Detect which cell encompasses the target text, then output its [x, y] center coordinate. 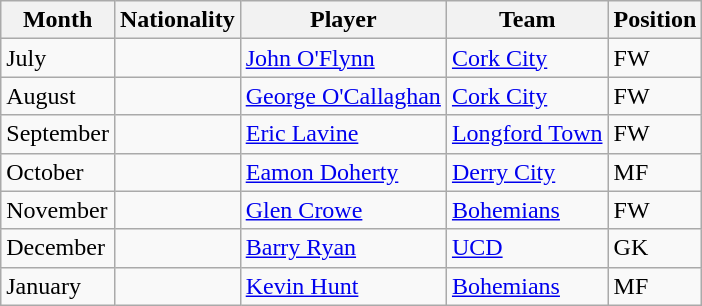
Glen Crowe [343, 210]
UCD [527, 248]
October [58, 172]
John O'Flynn [343, 58]
Eamon Doherty [343, 172]
GK [655, 248]
July [58, 58]
Month [58, 20]
Team [527, 20]
December [58, 248]
Kevin Hunt [343, 286]
November [58, 210]
September [58, 134]
Barry Ryan [343, 248]
Position [655, 20]
Derry City [527, 172]
Player [343, 20]
Eric Lavine [343, 134]
George O'Callaghan [343, 96]
August [58, 96]
Nationality [177, 20]
January [58, 286]
Longford Town [527, 134]
